Determine the (X, Y) coordinate at the center of the cell enclosing the given text.  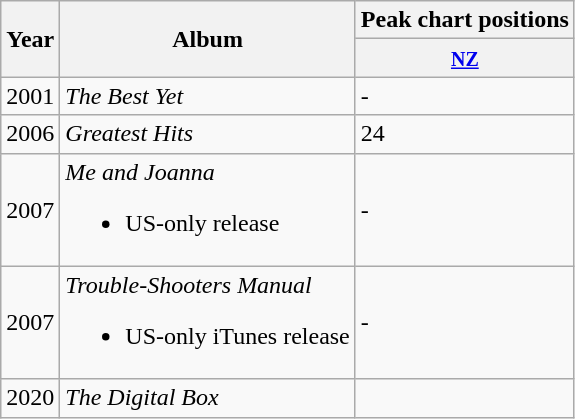
2001 (30, 96)
Album (208, 39)
24 (464, 134)
Peak chart positions (464, 20)
The Digital Box (208, 398)
Greatest Hits (208, 134)
2006 (30, 134)
NZ (464, 58)
2020 (30, 398)
Trouble-Shooters ManualUS-only iTunes release (208, 322)
The Best Yet (208, 96)
Me and JoannaUS-only release (208, 210)
Year (30, 39)
